Detect which cell encompasses the target text, then output its [x, y] center coordinate. 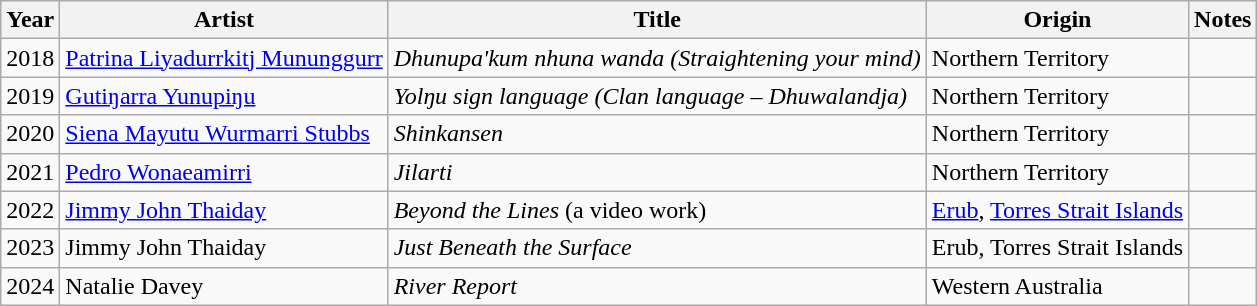
Yolŋu sign language (Clan language – Dhuwalandja) [657, 96]
Artist [224, 20]
2020 [30, 134]
2024 [30, 286]
2021 [30, 172]
2022 [30, 210]
Pedro Wonaeamirri [224, 172]
2019 [30, 96]
Shinkansen [657, 134]
Patrina Liyadurrkitj Mununggurr [224, 58]
Notes [1223, 20]
Beyond the Lines (a video work) [657, 210]
Dhunupa'kum nhuna wanda (Straightening your mind) [657, 58]
River Report [657, 286]
2018 [30, 58]
Origin [1057, 20]
Siena Mayutu Wurmarri Stubbs [224, 134]
2023 [30, 248]
Title [657, 20]
Natalie Davey [224, 286]
Western Australia [1057, 286]
Just Beneath the Surface [657, 248]
Gutiŋarra Yunupiŋu [224, 96]
Year [30, 20]
Jilarti [657, 172]
